From the cell containing the given text, extract its center point as (X, Y) coordinate. 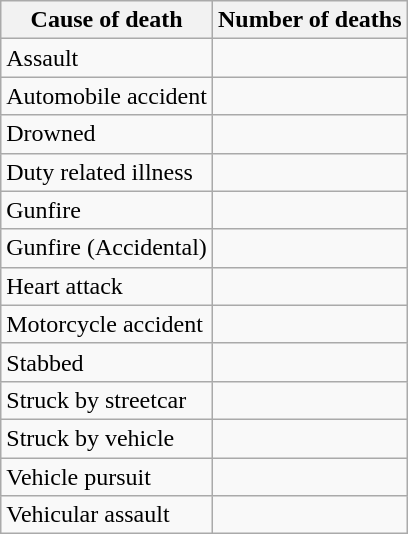
Vehicle pursuit (107, 477)
Gunfire (Accidental) (107, 248)
Struck by streetcar (107, 400)
Assault (107, 58)
Drowned (107, 134)
Motorcycle accident (107, 324)
Struck by vehicle (107, 438)
Heart attack (107, 286)
Vehicular assault (107, 515)
Stabbed (107, 362)
Automobile accident (107, 96)
Cause of death (107, 20)
Gunfire (107, 210)
Number of deaths (310, 20)
Duty related illness (107, 172)
